Provide the (x, y) coordinate of the cell's center where the given text is located.  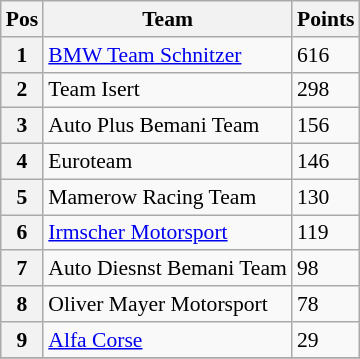
98 (326, 269)
8 (22, 304)
29 (326, 340)
Irmscher Motorsport (168, 233)
Team (168, 19)
7 (22, 269)
5 (22, 197)
146 (326, 162)
Auto Plus Bemani Team (168, 126)
298 (326, 90)
616 (326, 55)
119 (326, 233)
4 (22, 162)
9 (22, 340)
156 (326, 126)
6 (22, 233)
130 (326, 197)
Mamerow Racing Team (168, 197)
Alfa Corse (168, 340)
3 (22, 126)
Oliver Mayer Motorsport (168, 304)
2 (22, 90)
Auto Diesnst Bemani Team (168, 269)
Points (326, 19)
Pos (22, 19)
78 (326, 304)
1 (22, 55)
Euroteam (168, 162)
BMW Team Schnitzer (168, 55)
Team Isert (168, 90)
